Return [X, Y] of the center of cell containing provided text 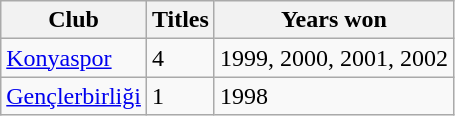
Titles [180, 20]
1 [180, 96]
4 [180, 58]
1999, 2000, 2001, 2002 [334, 58]
Years won [334, 20]
Gençlerbirliği [74, 96]
Konyaspor [74, 58]
Club [74, 20]
1998 [334, 96]
